From the cell containing the given text, extract its center point as [x, y] coordinate. 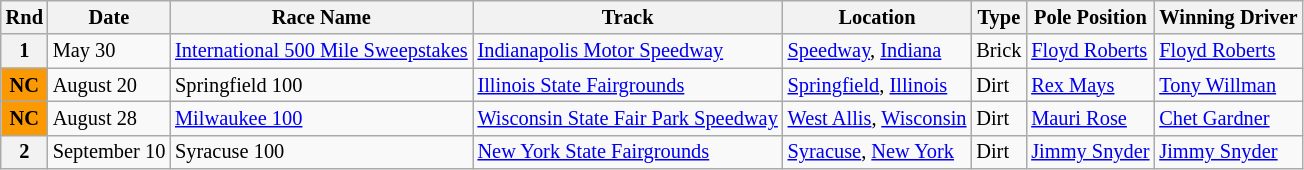
August 28 [109, 118]
Illinois State Fairgrounds [628, 85]
Wisconsin State Fair Park Speedway [628, 118]
Syracuse, New York [878, 152]
International 500 Mile Sweepstakes [321, 51]
West Allis, Wisconsin [878, 118]
Springfield 100 [321, 85]
Speedway, Indiana [878, 51]
Tony Willman [1228, 85]
New York State Fairgrounds [628, 152]
Chet Gardner [1228, 118]
May 30 [109, 51]
Track [628, 17]
Milwaukee 100 [321, 118]
Syracuse 100 [321, 152]
Brick [998, 51]
September 10 [109, 152]
Rnd [24, 17]
Rex Mays [1090, 85]
Date [109, 17]
Winning Driver [1228, 17]
Type [998, 17]
1 [24, 51]
Location [878, 17]
Indianapolis Motor Speedway [628, 51]
Pole Position [1090, 17]
Mauri Rose [1090, 118]
Springfield, Illinois [878, 85]
Race Name [321, 17]
2 [24, 152]
August 20 [109, 85]
